Scan for the cell matching the given text and deliver its [x, y] coordinate at center. 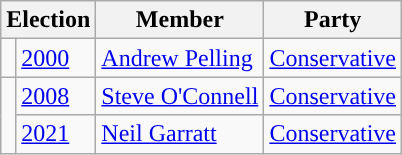
Member [180, 20]
2000 [56, 58]
Steve O'Connell [180, 96]
2008 [56, 96]
Neil Garratt [180, 134]
Andrew Pelling [180, 58]
2021 [56, 134]
Party [333, 20]
Election [48, 20]
